Capture the cell that displays the provided text and extract its [x, y] central coordinate. 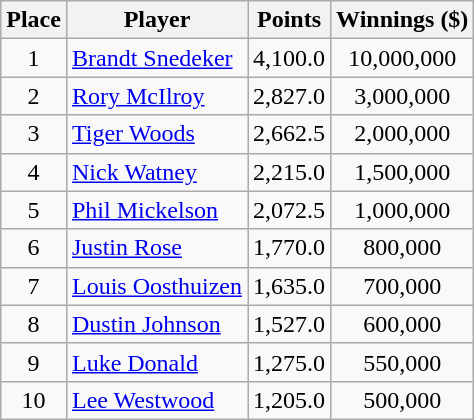
Rory McIlroy [156, 96]
500,000 [402, 400]
6 [34, 248]
Winnings ($) [402, 20]
1,275.0 [290, 362]
Points [290, 20]
1,500,000 [402, 172]
2,072.5 [290, 210]
Place [34, 20]
3 [34, 134]
3,000,000 [402, 96]
Luke Donald [156, 362]
2,827.0 [290, 96]
1 [34, 58]
1,205.0 [290, 400]
550,000 [402, 362]
Justin Rose [156, 248]
4,100.0 [290, 58]
1,770.0 [290, 248]
Brandt Snedeker [156, 58]
9 [34, 362]
600,000 [402, 324]
Tiger Woods [156, 134]
1,000,000 [402, 210]
Phil Mickelson [156, 210]
2,662.5 [290, 134]
2,000,000 [402, 134]
Lee Westwood [156, 400]
800,000 [402, 248]
10,000,000 [402, 58]
4 [34, 172]
1,635.0 [290, 286]
Player [156, 20]
5 [34, 210]
Nick Watney [156, 172]
10 [34, 400]
7 [34, 286]
700,000 [402, 286]
Louis Oosthuizen [156, 286]
Dustin Johnson [156, 324]
1,527.0 [290, 324]
2 [34, 96]
2,215.0 [290, 172]
8 [34, 324]
